Output the (x, y) coordinate of the center of the cell containing the given text.  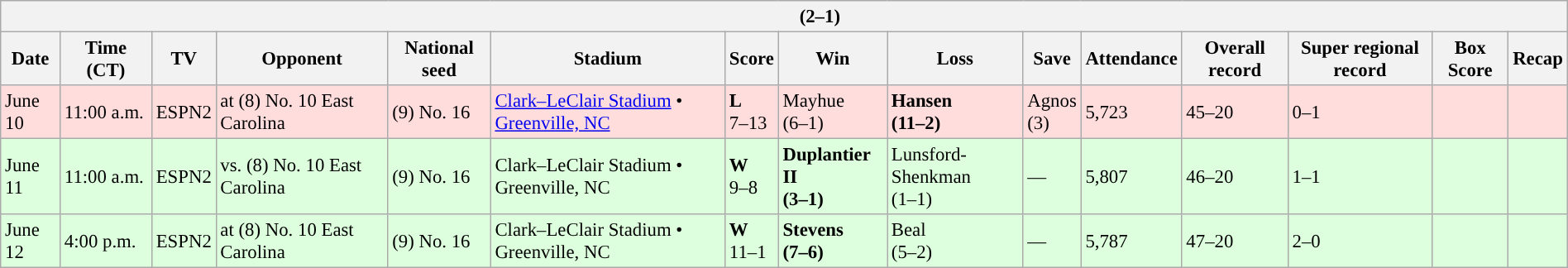
Lunsford-Shenkman(1–1) (954, 177)
June 12 (31, 242)
Box Score (1470, 58)
47–20 (1235, 242)
Overall record (1235, 58)
June 10 (31, 112)
L7–13 (753, 112)
W9–8 (753, 177)
4:00 p.m. (106, 242)
Recap (1538, 58)
45–20 (1235, 112)
5,787 (1131, 242)
2–0 (1360, 242)
vs. (8) No. 10 East Carolina (302, 177)
Beal(5–2) (954, 242)
Loss (954, 58)
W11–1 (753, 242)
Super regional record (1360, 58)
(2–1) (784, 17)
Time (CT) (106, 58)
June 11 (31, 177)
5,723 (1131, 112)
Duplantier II(3–1) (832, 177)
Date (31, 58)
National seed (439, 58)
Attendance (1131, 58)
Save (1052, 58)
Stadium (607, 58)
46–20 (1235, 177)
Stevens(7–6) (832, 242)
Win (832, 58)
Hansen(11–2) (954, 112)
5,807 (1131, 177)
1–1 (1360, 177)
TV (184, 58)
Mayhue(6–1) (832, 112)
Agnos(3) (1052, 112)
0–1 (1360, 112)
Opponent (302, 58)
Score (753, 58)
